For the text-containing cell, return its midpoint in [X, Y] coordinate format. 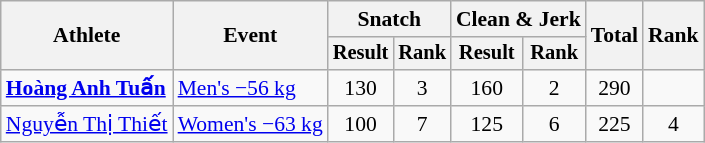
4 [674, 124]
125 [487, 124]
Men's −56 kg [250, 88]
Athlete [87, 36]
Women's −63 kg [250, 124]
Hoàng Anh Tuấn [87, 88]
6 [554, 124]
Snatch [390, 19]
Total [614, 36]
2 [554, 88]
160 [487, 88]
7 [422, 124]
130 [361, 88]
Nguyễn Thị Thiết [87, 124]
3 [422, 88]
100 [361, 124]
290 [614, 88]
Event [250, 36]
Clean & Jerk [518, 19]
225 [614, 124]
